Scan for the cell matching the given text and deliver its (X, Y) coordinate at center. 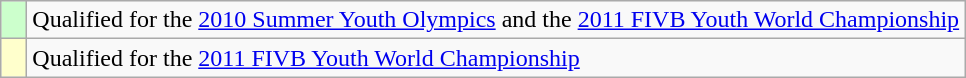
Qualified for the 2010 Summer Youth Olympics and the 2011 FIVB Youth World Championship (496, 20)
Qualified for the 2011 FIVB Youth World Championship (496, 58)
